For the text-containing cell, return its midpoint in (x, y) coordinate format. 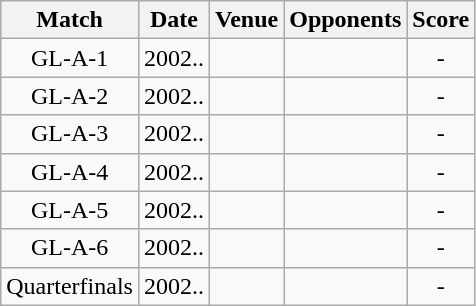
Venue (246, 20)
Score (441, 20)
Quarterfinals (70, 286)
GL-A-2 (70, 96)
Match (70, 20)
Date (174, 20)
GL-A-5 (70, 210)
GL-A-1 (70, 58)
GL-A-4 (70, 172)
GL-A-3 (70, 134)
GL-A-6 (70, 248)
Opponents (346, 20)
